Return (X, Y) of the center of cell containing provided text 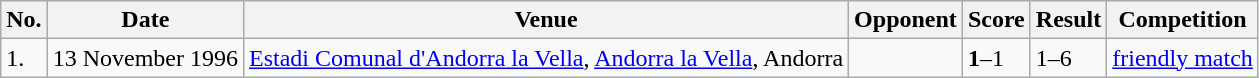
Estadi Comunal d'Andorra la Vella, Andorra la Vella, Andorra (546, 58)
Competition (1183, 20)
1–6 (1068, 58)
Venue (546, 20)
Opponent (906, 20)
Score (996, 20)
1–1 (996, 58)
No. (24, 20)
friendly match (1183, 58)
1. (24, 58)
Result (1068, 20)
13 November 1996 (145, 58)
Date (145, 20)
